Capture the cell that displays the provided text and extract its [X, Y] central coordinate. 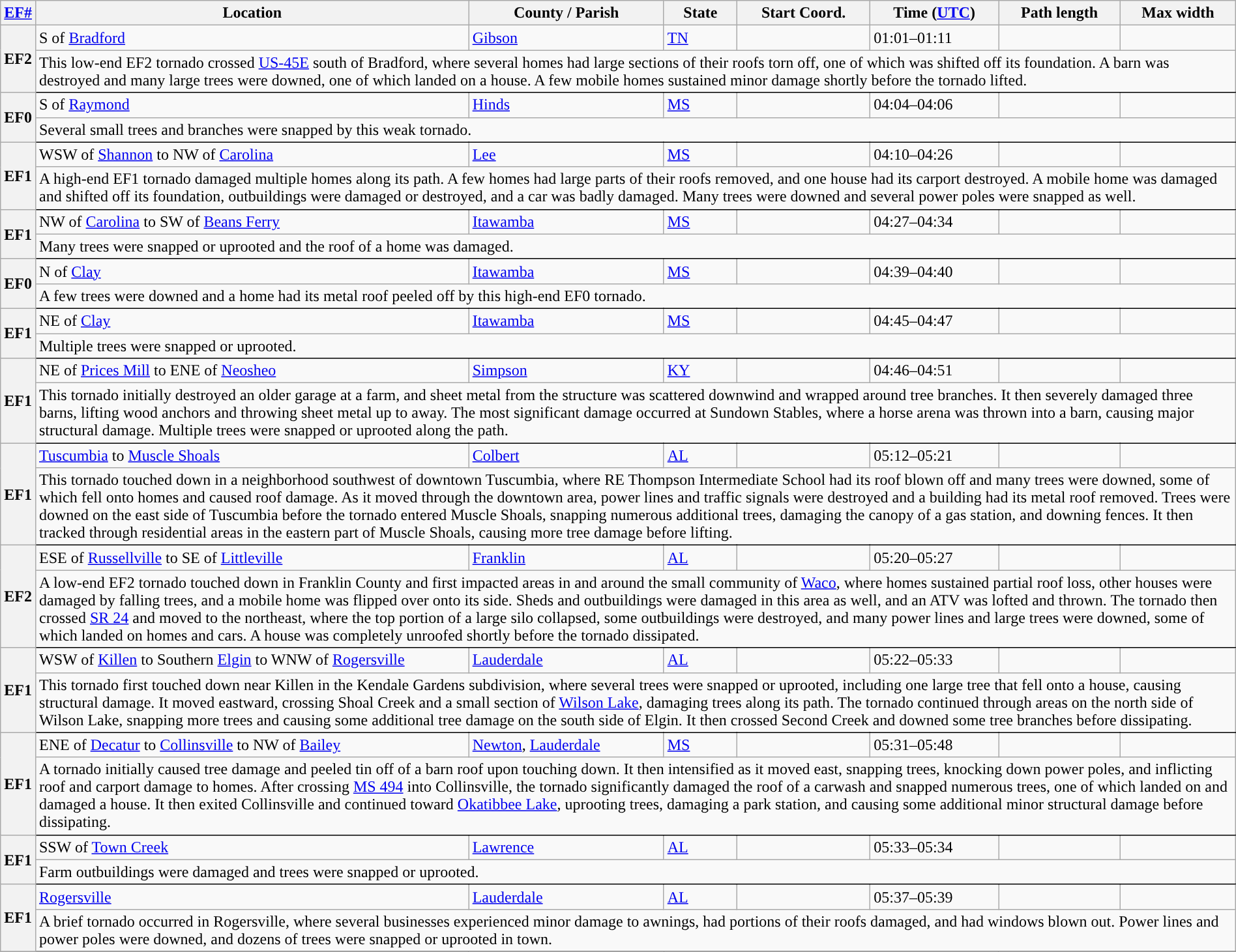
05:12–05:21 [935, 455]
01:01–01:11 [935, 38]
EF# [18, 13]
Multiple trees were snapped or uprooted. [635, 346]
05:20–05:27 [935, 558]
Rogersville [252, 897]
05:22–05:33 [935, 660]
State [700, 13]
04:39–04:40 [935, 271]
Farm outbuildings were damaged and trees were snapped or uprooted. [635, 872]
SSW of Town Creek [252, 847]
04:04–04:06 [935, 105]
N of Clay [252, 271]
Max width [1179, 13]
Colbert [566, 455]
05:33–05:34 [935, 847]
Franklin [566, 558]
05:37–05:39 [935, 897]
ENE of Decatur to Collinsville to NW of Bailey [252, 745]
04:45–04:47 [935, 321]
Newton, Lauderdale [566, 745]
Several small trees and branches were snapped by this weak tornado. [635, 130]
WSW of Shannon to NW of Carolina [252, 154]
KY [700, 371]
Location [252, 13]
Lee [566, 154]
TN [700, 38]
Start Coord. [804, 13]
NE of Prices Mill to ENE of Neosheo [252, 371]
A few trees were downed and a home had its metal roof peeled off by this high-end EF0 tornado. [635, 296]
04:46–04:51 [935, 371]
Hinds [566, 105]
Gibson [566, 38]
ESE of Russellville to SE of Littleville [252, 558]
Tuscumbia to Muscle Shoals [252, 455]
05:31–05:48 [935, 745]
Simpson [566, 371]
04:27–04:34 [935, 222]
S of Bradford [252, 38]
Path length [1060, 13]
Time (UTC) [935, 13]
NE of Clay [252, 321]
Lawrence [566, 847]
S of Raymond [252, 105]
NW of Carolina to SW of Beans Ferry [252, 222]
04:10–04:26 [935, 154]
Many trees were snapped or uprooted and the roof of a home was damaged. [635, 246]
County / Parish [566, 13]
WSW of Killen to Southern Elgin to WNW of Rogersville [252, 660]
